Identify which cell holds the provided text, then report its (X, Y) central coordinate. 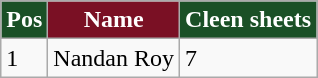
1 (24, 58)
Pos (24, 20)
Name (114, 20)
Cleen sheets (248, 20)
Nandan Roy (114, 58)
7 (248, 58)
